Provide the (x, y) coordinate of the cell's center where the given text is located.  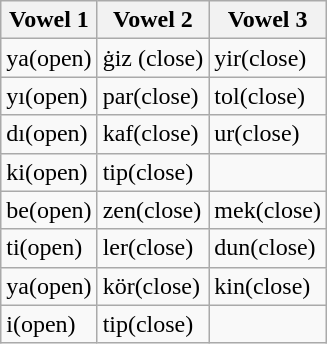
ler(close) (153, 248)
kin(close) (268, 286)
ki(open) (49, 172)
Vowel 3 (268, 20)
dı(open) (49, 134)
ġiz (close) (153, 58)
par(close) (153, 96)
Vowel 2 (153, 20)
yı(open) (49, 96)
dun(close) (268, 248)
Vowel 1 (49, 20)
kör(close) (153, 286)
zen(close) (153, 210)
kaf(close) (153, 134)
be(open) (49, 210)
tol(close) (268, 96)
ti(open) (49, 248)
yir(close) (268, 58)
ur(close) (268, 134)
mek(close) (268, 210)
i(open) (49, 324)
